Provide the (x, y) coordinate of the cell's center where the given text is located.  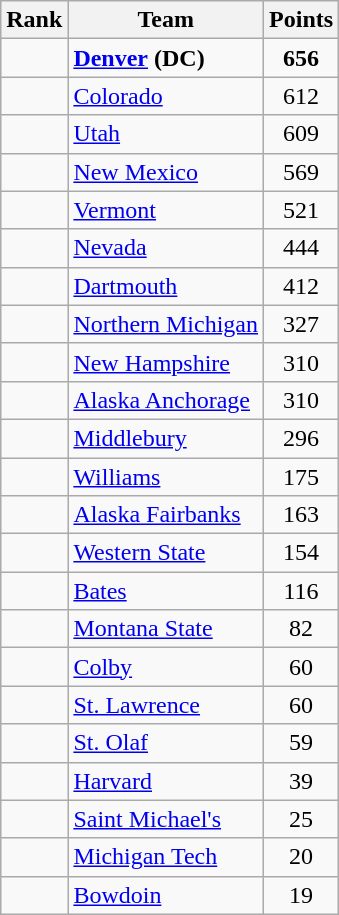
Saint Michael's (166, 819)
Harvard (166, 781)
444 (302, 248)
Michigan Tech (166, 857)
116 (302, 591)
163 (302, 515)
569 (302, 172)
175 (302, 477)
Rank (34, 20)
82 (302, 629)
19 (302, 895)
327 (302, 324)
656 (302, 58)
Middlebury (166, 438)
Bowdoin (166, 895)
Nevada (166, 248)
Utah (166, 134)
Western State (166, 553)
39 (302, 781)
609 (302, 134)
Team (166, 20)
Colby (166, 667)
Williams (166, 477)
New Mexico (166, 172)
612 (302, 96)
Points (302, 20)
296 (302, 438)
412 (302, 286)
Bates (166, 591)
New Hampshire (166, 362)
59 (302, 743)
Denver (DC) (166, 58)
Alaska Fairbanks (166, 515)
25 (302, 819)
Northern Michigan (166, 324)
Dartmouth (166, 286)
521 (302, 210)
Alaska Anchorage (166, 400)
Colorado (166, 96)
St. Lawrence (166, 705)
St. Olaf (166, 743)
154 (302, 553)
20 (302, 857)
Montana State (166, 629)
Vermont (166, 210)
